Return (X, Y) of the center of cell containing provided text 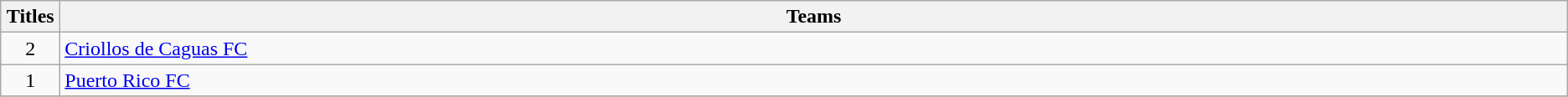
1 (30, 80)
Puerto Rico FC (814, 80)
Criollos de Caguas FC (814, 48)
2 (30, 48)
Titles (30, 17)
Teams (814, 17)
